Locate the cell with the specified text and output its (X, Y) center coordinate. 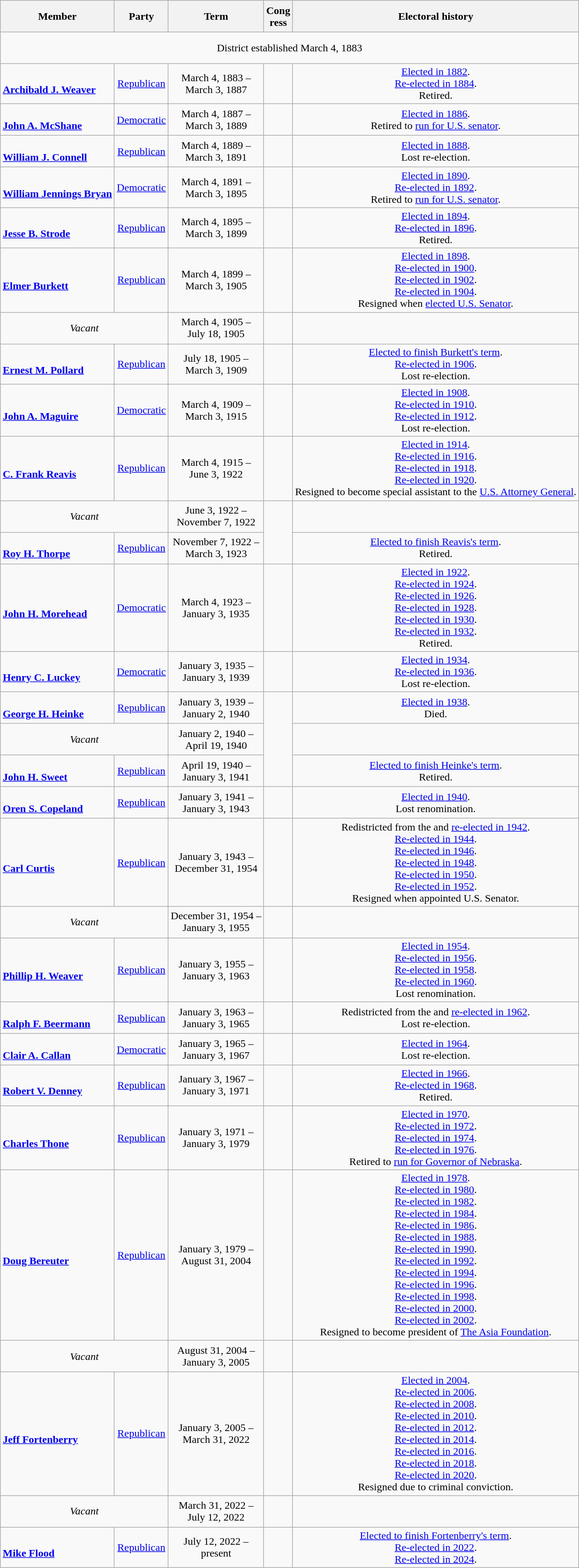
June 3, 1922 –November 7, 1922 (216, 516)
July 12, 2022 –present (216, 1547)
Carl Curtis (57, 862)
January 3, 1935 –January 3, 1939 (216, 672)
July 18, 1905 –March 3, 1909 (216, 364)
William J. Connell (57, 151)
Elected in 1938.Died. (436, 708)
Elected in 1934.Re-elected in 1936.Lost re-election. (436, 672)
Congress (278, 16)
January 3, 1955 –January 3, 1963 (216, 970)
March 31, 2022 –July 12, 2022 (216, 1511)
Robert V. Denney (57, 1085)
January 3, 1967 –January 3, 1971 (216, 1085)
Elected in 1890.Re-elected in 1892.Retired to run for U.S. senator. (436, 187)
January 3, 1941 –January 3, 1943 (216, 802)
Oren S. Copeland (57, 802)
John H. Sweet (57, 771)
Elected in 1898.Re-elected in 1900.Re-elected in 1902.Re-elected in 1904.Resigned when elected U.S. Senator. (436, 280)
Clair A. Callan (57, 1049)
Phillip H. Weaver (57, 970)
December 31, 1954 –January 3, 1955 (216, 922)
November 7, 1922 –March 3, 1923 (216, 548)
George H. Heinke (57, 708)
Elected in 1894.Re-elected in 1896.Retired. (436, 228)
Archibald J. Weaver (57, 84)
Elmer Burkett (57, 280)
Elected in 1882.Re-elected in 1884.Retired. (436, 84)
January 3, 1971 –January 3, 1979 (216, 1137)
Elected to finish Heinke's term.Retired. (436, 771)
Henry C. Luckey (57, 672)
January 3, 1979 –August 31, 2004 (216, 1255)
March 4, 1883 –March 3, 1887 (216, 84)
John A. McShane (57, 120)
Elected in 1954.Re-elected in 1956.Re-elected in 1958.Re-elected in 1960.Lost renomination. (436, 970)
Member (57, 16)
January 3, 1939 –January 2, 1940 (216, 708)
January 3, 2005 –March 31, 2022 (216, 1434)
January 3, 1963 –January 3, 1965 (216, 1018)
January 3, 1965 –January 3, 1967 (216, 1049)
Elected to finish Burkett's term.Re-elected in 1906.Lost re-election. (436, 364)
March 4, 1915 –June 3, 1922 (216, 468)
Elected in 1940.Lost renomination. (436, 802)
Party (141, 16)
Jeff Fortenberry (57, 1434)
January 2, 1940 –April 19, 1940 (216, 739)
John A. Maguire (57, 410)
March 4, 1889 –March 3, 1891 (216, 151)
March 4, 1923 –January 3, 1935 (216, 608)
Redistricted from the and re-elected in 1962.Lost re-election. (436, 1018)
District established March 4, 1883 (289, 48)
Elected to finish Reavis's term.Retired. (436, 548)
Term (216, 16)
March 4, 1905 –July 18, 1905 (216, 328)
March 4, 1887 –March 3, 1889 (216, 120)
Elected in 1922.Re-elected in 1924.Re-elected in 1926.Re-elected in 1928.Re-elected in 1930.Re-elected in 1932.Retired. (436, 608)
Mike Flood (57, 1547)
Jesse B. Strode (57, 228)
Elected in 1966.Re-elected in 1968.Retired. (436, 1085)
Elected to finish Fortenberry's term.Re-elected in 2022.Re-elected in 2024. (436, 1547)
Charles Thone (57, 1137)
Doug Bereuter (57, 1255)
John H. Morehead (57, 608)
Elected in 1886.Retired to run for U.S. senator. (436, 120)
Elected in 1970.Re-elected in 1972.Re-elected in 1974.Re-elected in 1976.Retired to run for Governor of Nebraska. (436, 1137)
April 19, 1940 –January 3, 1941 (216, 771)
Elected in 1888.Lost re-election. (436, 151)
January 3, 1943 –December 31, 1954 (216, 862)
Elected in 1914.Re-elected in 1916.Re-elected in 1918.Re-elected in 1920.Resigned to become special assistant to the U.S. Attorney General. (436, 468)
August 31, 2004 –January 3, 2005 (216, 1356)
Elected in 1964.Lost re-election. (436, 1049)
Elected in 1908.Re-elected in 1910.Re-elected in 1912.Lost re-election. (436, 410)
March 4, 1895 –March 3, 1899 (216, 228)
March 4, 1891 –March 3, 1895 (216, 187)
William Jennings Bryan (57, 187)
Ernest M. Pollard (57, 364)
Ralph F. Beermann (57, 1018)
March 4, 1899 –March 3, 1905 (216, 280)
C. Frank Reavis (57, 468)
Roy H. Thorpe (57, 548)
Electoral history (436, 16)
March 4, 1909 –March 3, 1915 (216, 410)
